Capture the cell that displays the provided text and extract its (X, Y) central coordinate. 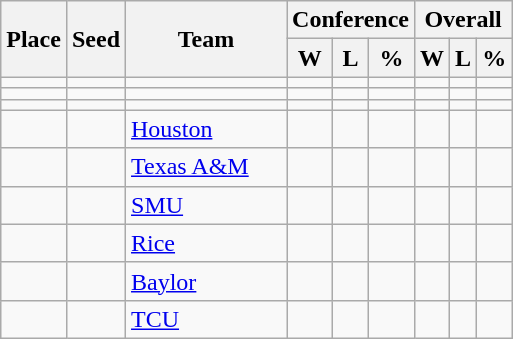
SMU (206, 205)
Seed (96, 39)
Conference (351, 20)
Baylor (206, 281)
Team (206, 39)
Rice (206, 243)
Place (34, 39)
TCU (206, 319)
Overall (462, 20)
Texas A&M (206, 167)
Houston (206, 129)
